From the cell containing the given text, extract its center point as [X, Y] coordinate. 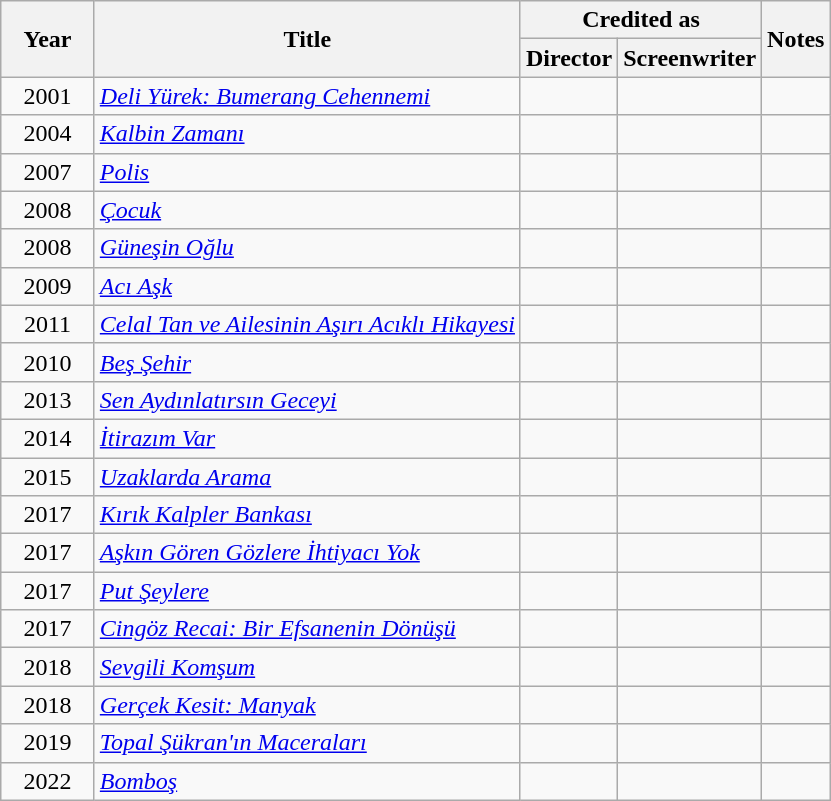
2011 [48, 324]
Put Şeylere [307, 591]
2004 [48, 134]
Director [568, 58]
Sevgili Komşum [307, 667]
2007 [48, 172]
Gerçek Kesit: Manyak [307, 705]
2013 [48, 400]
2009 [48, 286]
Bomboş [307, 781]
2019 [48, 743]
Aşkın Gören Gözlere İhtiyacı Yok [307, 553]
Acı Aşk [307, 286]
Deli Yürek: Bumerang Cehennemi [307, 96]
İtirazım Var [307, 438]
Credited as [640, 20]
Çocuk [307, 210]
Beş Şehir [307, 362]
2015 [48, 477]
Celal Tan ve Ailesinin Aşırı Acıklı Hikayesi [307, 324]
2014 [48, 438]
Title [307, 39]
2001 [48, 96]
Notes [796, 39]
Uzaklarda Arama [307, 477]
2022 [48, 781]
Güneşin Oğlu [307, 248]
Year [48, 39]
Polis [307, 172]
Topal Şükran'ın Maceraları [307, 743]
2010 [48, 362]
Sen Aydınlatırsın Geceyi [307, 400]
Screenwriter [690, 58]
Kalbin Zamanı [307, 134]
Cingöz Recai: Bir Efsanenin Dönüşü [307, 629]
Kırık Kalpler Bankası [307, 515]
